Provide the [x, y] coordinate of the cell's center where the given text is located.  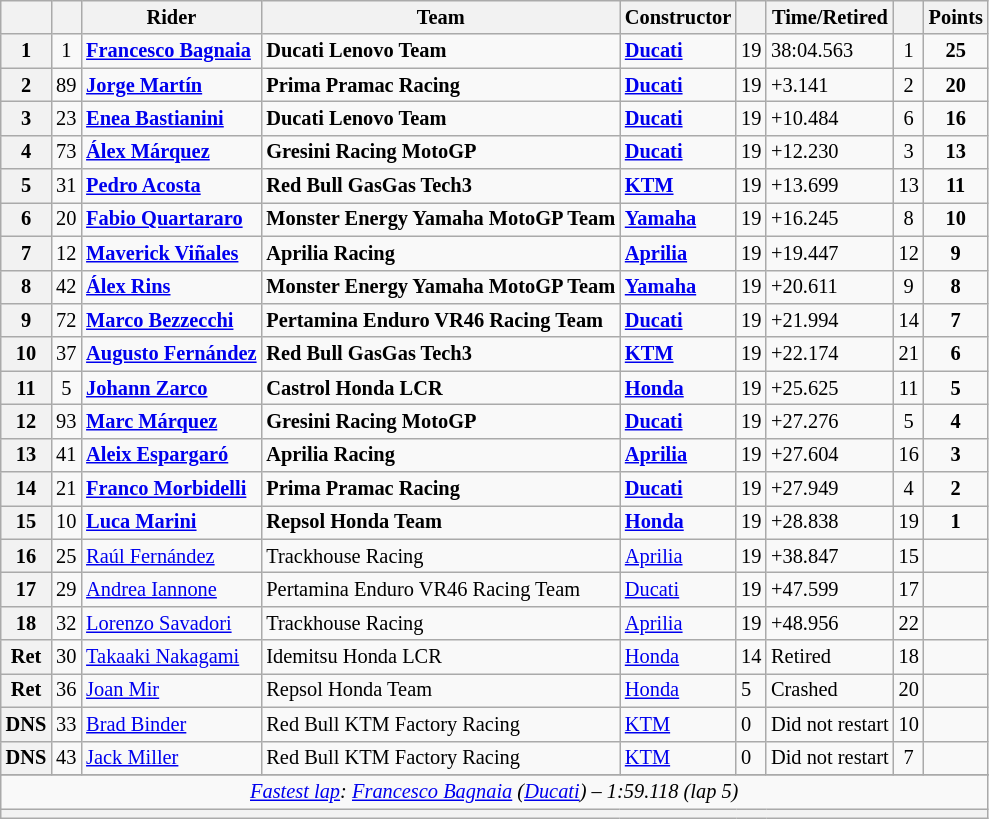
Raúl Fernández [171, 556]
31 [66, 186]
30 [66, 657]
Jack Miller [171, 758]
+47.599 [830, 589]
Maverick Viñales [171, 253]
Fabio Quartararo [171, 219]
73 [66, 152]
72 [66, 320]
Jorge Martín [171, 85]
Idemitsu Honda LCR [440, 657]
+27.949 [830, 489]
+13.699 [830, 186]
+48.956 [830, 623]
Franco Morbidelli [171, 489]
93 [66, 421]
Takaaki Nakagami [171, 657]
37 [66, 354]
Constructor [678, 17]
+25.625 [830, 388]
Fastest lap: Francesco Bagnaia (Ducati) – 1:59.118 (lap 5) [494, 791]
23 [66, 118]
+3.141 [830, 85]
42 [66, 287]
+19.447 [830, 253]
Marco Bezzecchi [171, 320]
+22.174 [830, 354]
+21.994 [830, 320]
Augusto Fernández [171, 354]
+28.838 [830, 522]
Rider [171, 17]
Joan Mir [171, 690]
29 [66, 589]
Enea Bastianini [171, 118]
Castrol Honda LCR [440, 388]
+27.276 [830, 421]
89 [66, 85]
Team [440, 17]
Álex Márquez [171, 152]
32 [66, 623]
Johann Zarco [171, 388]
Retired [830, 657]
Lorenzo Savadori [171, 623]
36 [66, 690]
Aleix Espargaró [171, 455]
+20.611 [830, 287]
+16.245 [830, 219]
Time/Retired [830, 17]
43 [66, 758]
Crashed [830, 690]
Brad Binder [171, 724]
Andrea Iannone [171, 589]
41 [66, 455]
Marc Márquez [171, 421]
Francesco Bagnaia [171, 51]
Points [956, 17]
Luca Marini [171, 522]
+10.484 [830, 118]
+27.604 [830, 455]
22 [909, 623]
Álex Rins [171, 287]
+38.847 [830, 556]
Pedro Acosta [171, 186]
33 [66, 724]
38:04.563 [830, 51]
+12.230 [830, 152]
